For the text-containing cell, return its midpoint in [X, Y] coordinate format. 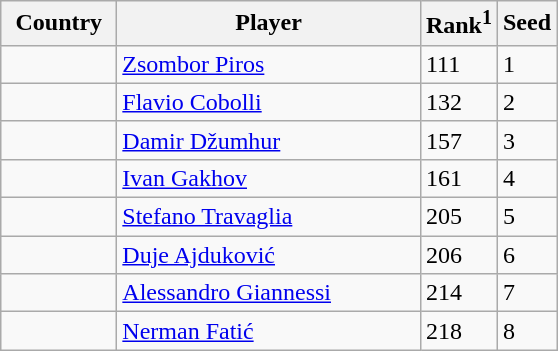
Zsombor Piros [269, 64]
157 [458, 140]
4 [526, 178]
214 [458, 293]
132 [458, 102]
7 [526, 293]
111 [458, 64]
1 [526, 64]
Nerman Fatić [269, 331]
Ivan Gakhov [269, 178]
Seed [526, 24]
2 [526, 102]
5 [526, 217]
Country [59, 24]
Duje Ajduković [269, 255]
Player [269, 24]
Stefano Travaglia [269, 217]
218 [458, 331]
3 [526, 140]
Rank1 [458, 24]
206 [458, 255]
205 [458, 217]
6 [526, 255]
Alessandro Giannessi [269, 293]
8 [526, 331]
Flavio Cobolli [269, 102]
161 [458, 178]
Damir Džumhur [269, 140]
